Capture the cell that displays the provided text and extract its [x, y] central coordinate. 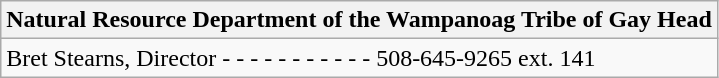
Natural Resource Department of the Wampanoag Tribe of Gay Head [360, 20]
Bret Stearns, Director - - - - - - - - - - - 508-645-9265 ext. 141 [360, 58]
